Pinpoint the cell where the given text exists, returning its [X, Y] midpoint coordinate. 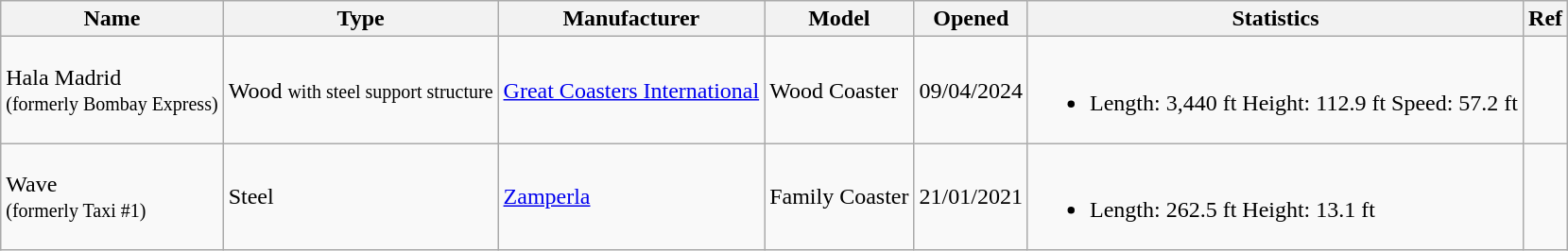
Opened [971, 19]
21/01/2021 [971, 196]
Wave(formerly Taxi #1) [112, 196]
Hala Madrid(formerly Bombay Express) [112, 91]
Zamperla [631, 196]
Model [839, 19]
Great Coasters International [631, 91]
Ref [1546, 19]
Steel [361, 196]
Family Coaster [839, 196]
Name [112, 19]
09/04/2024 [971, 91]
Length: 262.5 ft Height: 13.1 ft [1275, 196]
Manufacturer [631, 19]
Wood Coaster [839, 91]
Length: 3,440 ft Height: 112.9 ft Speed: 57.2 ft [1275, 91]
Wood with steel support structure [361, 91]
Statistics [1275, 19]
Type [361, 19]
